Identify which cell holds the provided text, then report its (X, Y) central coordinate. 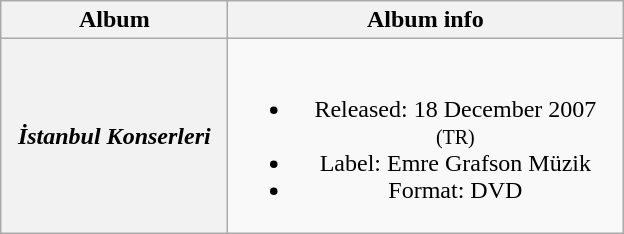
Album (114, 20)
Album info (426, 20)
Released: 18 December 2007 (TR)Label: Emre Grafson MüzikFormat: DVD (426, 136)
İstanbul Konserleri (114, 136)
